Find where the given text appears and provide that cell's center as [X, Y] coordinate. 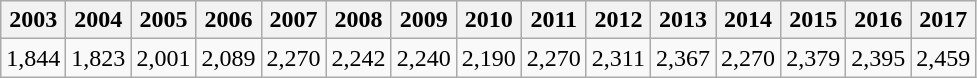
2015 [814, 20]
2014 [748, 20]
2,001 [164, 58]
2,242 [358, 58]
2,367 [682, 58]
2006 [228, 20]
2,379 [814, 58]
2,240 [424, 58]
2,395 [878, 58]
2013 [682, 20]
1,844 [34, 58]
2017 [944, 20]
2,190 [488, 58]
2016 [878, 20]
2,311 [618, 58]
2008 [358, 20]
2005 [164, 20]
2007 [294, 20]
2009 [424, 20]
2011 [554, 20]
2,089 [228, 58]
2,459 [944, 58]
2004 [98, 20]
2010 [488, 20]
1,823 [98, 58]
2012 [618, 20]
2003 [34, 20]
